Pinpoint the cell where the given text exists, returning its (X, Y) midpoint coordinate. 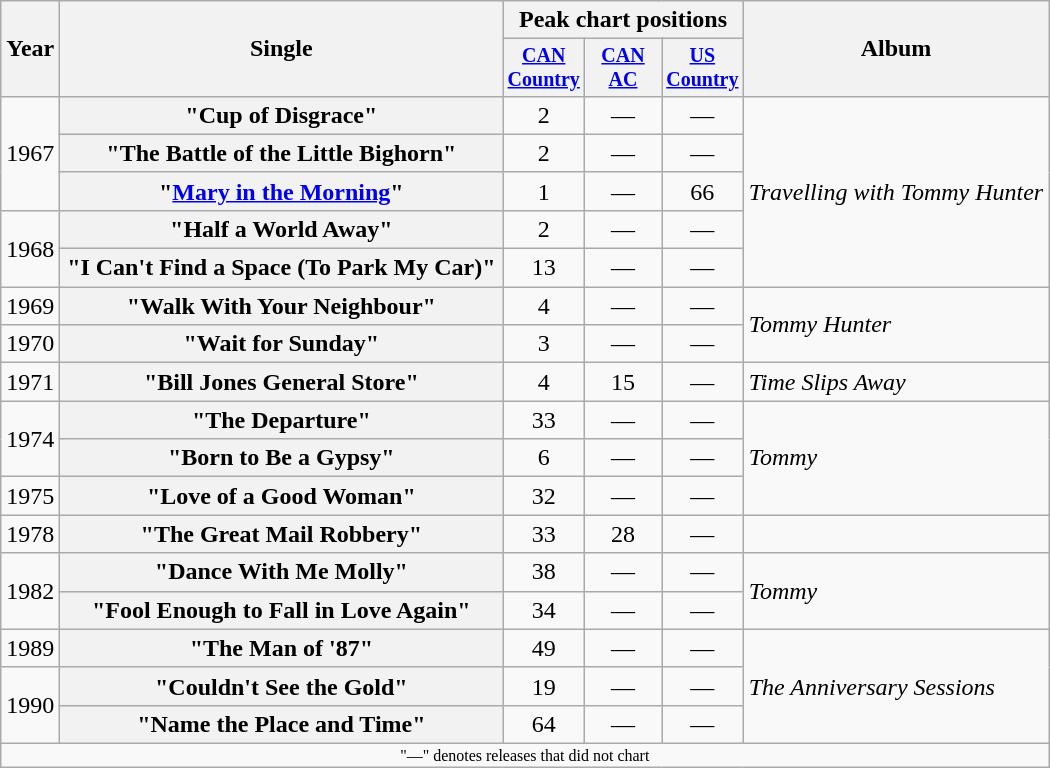
19 (544, 686)
"The Man of '87" (282, 648)
"Fool Enough to Fall in Love Again" (282, 610)
1 (544, 191)
"Couldn't See the Gold" (282, 686)
32 (544, 496)
Travelling with Tommy Hunter (896, 191)
28 (624, 534)
Album (896, 49)
34 (544, 610)
The Anniversary Sessions (896, 686)
CAN AC (624, 68)
Single (282, 49)
"Cup of Disgrace" (282, 115)
Peak chart positions (623, 20)
"Dance With Me Molly" (282, 572)
64 (544, 724)
"The Great Mail Robbery" (282, 534)
"Walk With Your Neighbour" (282, 306)
"Wait for Sunday" (282, 344)
1975 (30, 496)
Time Slips Away (896, 382)
66 (703, 191)
1982 (30, 591)
"I Can't Find a Space (To Park My Car)" (282, 268)
1978 (30, 534)
Year (30, 49)
"The Battle of the Little Bighorn" (282, 153)
6 (544, 458)
"Love of a Good Woman" (282, 496)
US Country (703, 68)
15 (624, 382)
CAN Country (544, 68)
"Born to Be a Gypsy" (282, 458)
Tommy Hunter (896, 325)
1968 (30, 248)
1967 (30, 153)
"Mary in the Morning" (282, 191)
1971 (30, 382)
"The Departure" (282, 420)
1974 (30, 439)
1969 (30, 306)
"Half a World Away" (282, 229)
1989 (30, 648)
1990 (30, 705)
"—" denotes releases that did not chart (525, 755)
38 (544, 572)
"Name the Place and Time" (282, 724)
"Bill Jones General Store" (282, 382)
1970 (30, 344)
49 (544, 648)
13 (544, 268)
3 (544, 344)
